For the text-containing cell, return its midpoint in (X, Y) coordinate format. 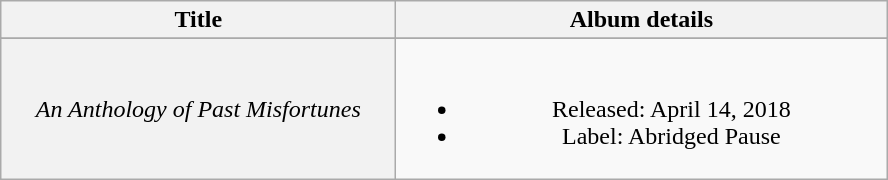
An Anthology of Past Misfortunes (198, 109)
Released: April 14, 2018Label: Abridged Pause (642, 109)
Album details (642, 20)
Title (198, 20)
